Return the (x, y) coordinate for the center point of the cell that contains the specified text.  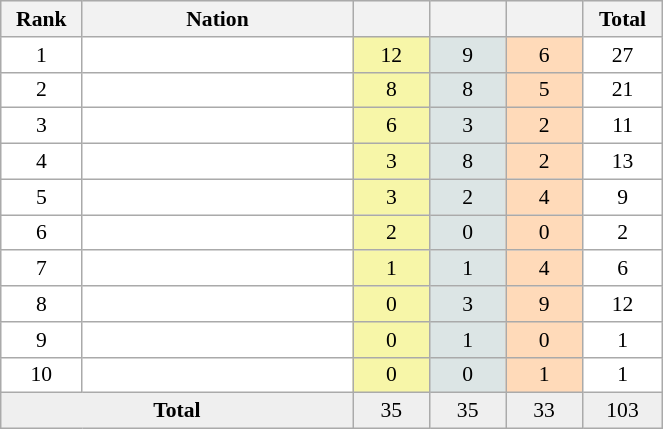
Nation (218, 19)
13 (622, 162)
Rank (42, 19)
33 (544, 411)
103 (622, 411)
7 (42, 269)
10 (42, 375)
11 (622, 126)
21 (622, 90)
27 (622, 55)
